Provide the (x, y) coordinate of the cell's center where the given text is located.  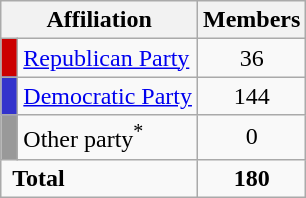
Total (100, 178)
180 (251, 178)
Affiliation (100, 20)
144 (251, 96)
36 (251, 58)
Democratic Party (108, 96)
Other party* (108, 138)
Republican Party (108, 58)
Members (251, 20)
0 (251, 138)
